Output the (x, y) coordinate of the center of the cell containing the given text.  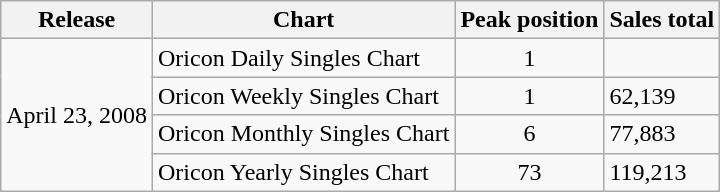
119,213 (662, 172)
Chart (303, 20)
6 (530, 134)
Release (77, 20)
73 (530, 172)
62,139 (662, 96)
Oricon Daily Singles Chart (303, 58)
April 23, 2008 (77, 115)
Oricon Monthly Singles Chart (303, 134)
Oricon Weekly Singles Chart (303, 96)
Peak position (530, 20)
Sales total (662, 20)
77,883 (662, 134)
Oricon Yearly Singles Chart (303, 172)
